Return the [X, Y] coordinate for the center point of the cell that contains the specified text.  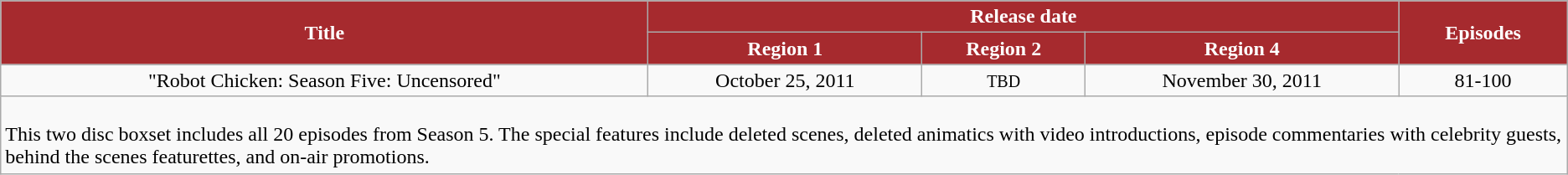
November 30, 2011 [1242, 80]
Region 1 [786, 49]
Episodes [1483, 33]
Region 4 [1242, 49]
TBD [1003, 80]
Title [325, 33]
81-100 [1483, 80]
"Robot Chicken: Season Five: Uncensored" [325, 80]
October 25, 2011 [786, 80]
Release date [1024, 17]
Region 2 [1003, 49]
